For the text-containing cell, return its midpoint in (X, Y) coordinate format. 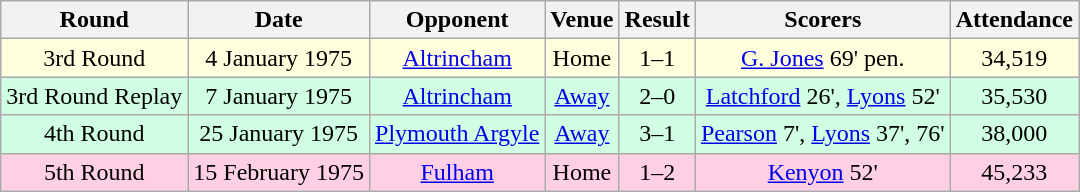
Fulham (458, 172)
38,000 (1014, 134)
3rd Round (94, 58)
7 January 1975 (279, 96)
Scorers (822, 20)
Latchford 26', Lyons 52' (822, 96)
G. Jones 69' pen. (822, 58)
Kenyon 52' (822, 172)
35,530 (1014, 96)
1–2 (657, 172)
Venue (582, 20)
Round (94, 20)
Opponent (458, 20)
15 February 1975 (279, 172)
4th Round (94, 134)
Date (279, 20)
Attendance (1014, 20)
3–1 (657, 134)
4 January 1975 (279, 58)
3rd Round Replay (94, 96)
5th Round (94, 172)
34,519 (1014, 58)
Pearson 7', Lyons 37', 76' (822, 134)
25 January 1975 (279, 134)
45,233 (1014, 172)
2–0 (657, 96)
1–1 (657, 58)
Result (657, 20)
Plymouth Argyle (458, 134)
